Provide the [X, Y] coordinate of the cell's center where the given text is located.  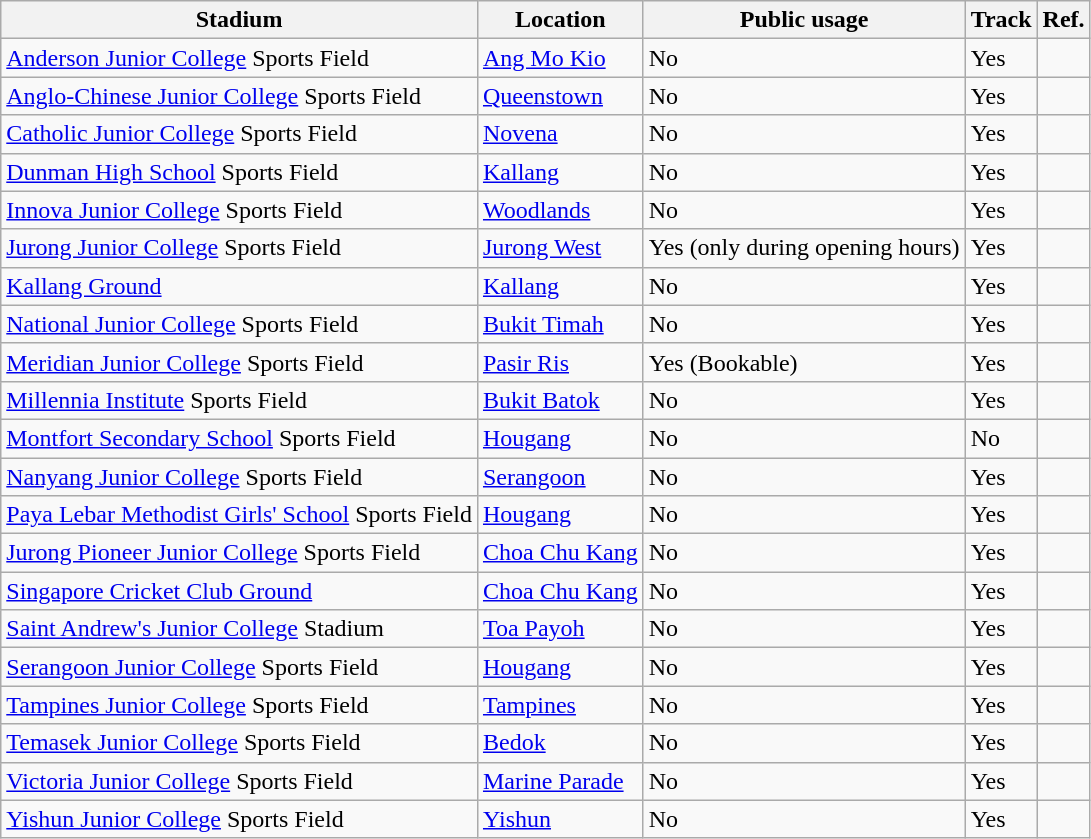
Singapore Cricket Club Ground [240, 591]
Temasek Junior College Sports Field [240, 743]
Innova Junior College Sports Field [240, 210]
Yes (Bookable) [804, 362]
Tampines Junior College Sports Field [240, 705]
Toa Payoh [560, 629]
Jurong Pioneer Junior College Sports Field [240, 553]
Meridian Junior College Sports Field [240, 362]
Serangoon [560, 477]
Anglo-Chinese Junior College Sports Field [240, 96]
Location [560, 20]
Serangoon Junior College Sports Field [240, 667]
Montfort Secondary School Sports Field [240, 438]
Catholic Junior College Sports Field [240, 134]
Stadium [240, 20]
Yishun Junior College Sports Field [240, 819]
Marine Parade [560, 781]
Nanyang Junior College Sports Field [240, 477]
Ref. [1064, 20]
Public usage [804, 20]
Paya Lebar Methodist Girls' School Sports Field [240, 515]
Kallang Ground [240, 286]
Anderson Junior College Sports Field [240, 58]
Dunman High School Sports Field [240, 172]
Yes (only during opening hours) [804, 248]
Pasir Ris [560, 362]
Track [1001, 20]
Saint Andrew's Junior College Stadium [240, 629]
Novena [560, 134]
Bukit Timah [560, 324]
Bedok [560, 743]
Millennia Institute Sports Field [240, 400]
Ang Mo Kio [560, 58]
Yishun [560, 819]
Queenstown [560, 96]
Jurong Junior College Sports Field [240, 248]
Tampines [560, 705]
Jurong West [560, 248]
National Junior College Sports Field [240, 324]
Bukit Batok [560, 400]
Victoria Junior College Sports Field [240, 781]
Woodlands [560, 210]
